Return the [x, y] coordinate for the center point of the cell that contains the specified text.  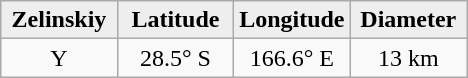
Latitude [175, 20]
13 km [408, 58]
Y [59, 58]
28.5° S [175, 58]
Longitude [292, 20]
Diameter [408, 20]
166.6° E [292, 58]
Zelinskiy [59, 20]
